For the text-containing cell, return its midpoint in [x, y] coordinate format. 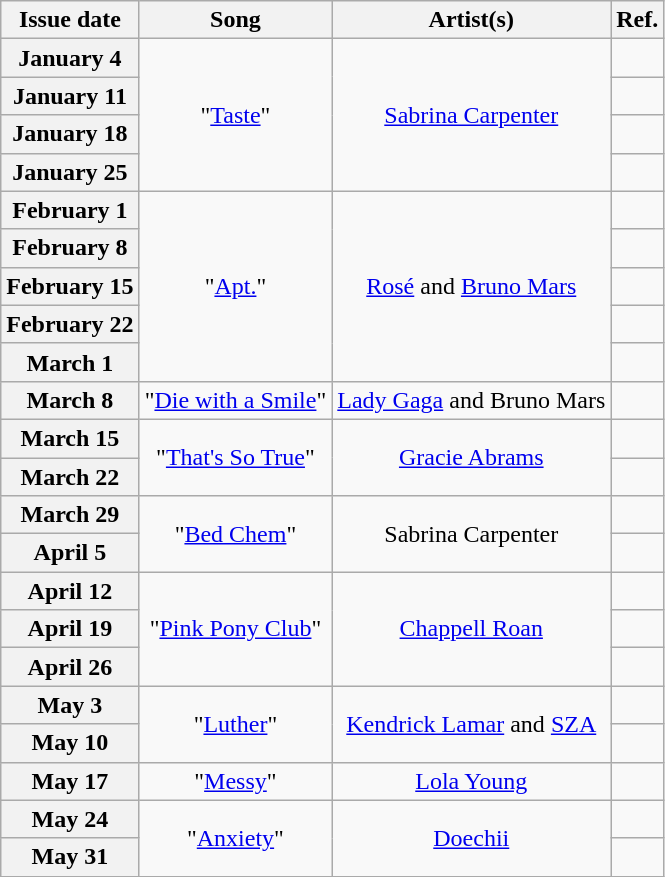
April 5 [70, 553]
Lady Gaga and Bruno Mars [472, 400]
"Anxiety" [236, 838]
January 4 [70, 58]
Doechii [472, 838]
May 24 [70, 819]
May 31 [70, 857]
"Bed Chem" [236, 534]
"Die with a Smile" [236, 400]
April 12 [70, 591]
January 25 [70, 172]
Chappell Roan [472, 629]
February 22 [70, 324]
February 8 [70, 248]
March 1 [70, 362]
"Taste" [236, 115]
"Pink Pony Club" [236, 629]
Rosé and Bruno Mars [472, 286]
March 29 [70, 515]
April 26 [70, 667]
Issue date [70, 20]
February 1 [70, 210]
Ref. [638, 20]
"Apt." [236, 286]
"Luther" [236, 724]
March 8 [70, 400]
April 19 [70, 629]
January 18 [70, 134]
Kendrick Lamar and SZA [472, 724]
Song [236, 20]
May 3 [70, 705]
March 15 [70, 438]
March 22 [70, 477]
Lola Young [472, 781]
May 17 [70, 781]
May 10 [70, 743]
Artist(s) [472, 20]
Gracie Abrams [472, 457]
February 15 [70, 286]
"Messy" [236, 781]
"That's So True" [236, 457]
January 11 [70, 96]
